Output the (X, Y) coordinate of the center of the cell containing the given text.  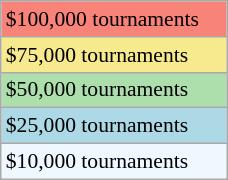
$100,000 tournaments (114, 19)
$75,000 tournaments (114, 55)
$10,000 tournaments (114, 162)
$25,000 tournaments (114, 126)
$50,000 tournaments (114, 90)
